Search for the cell housing the specified text and yield its (x, y) center coordinate. 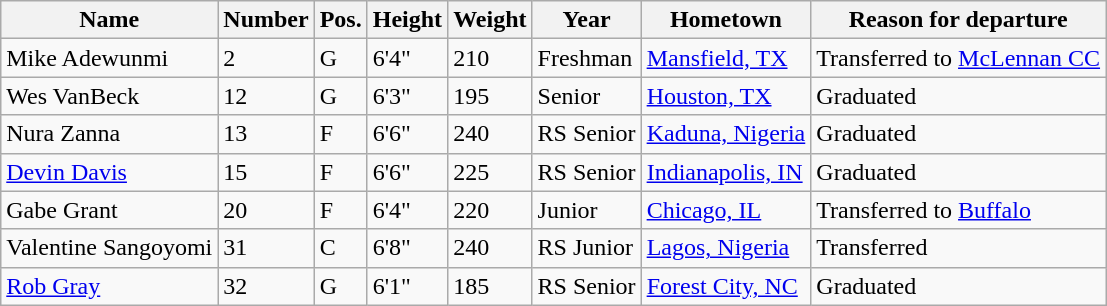
225 (490, 172)
185 (490, 286)
Nura Zanna (110, 134)
Forest City, NC (726, 286)
6'1" (407, 286)
20 (266, 210)
Mansfield, TX (726, 58)
Mike Adewunmi (110, 58)
195 (490, 96)
220 (490, 210)
15 (266, 172)
Senior (586, 96)
Devin Davis (110, 172)
Name (110, 20)
Pos. (340, 20)
Transferred (958, 248)
Rob Gray (110, 286)
6'8" (407, 248)
Transferred to McLennan CC (958, 58)
Year (586, 20)
6'3" (407, 96)
RS Junior (586, 248)
C (340, 248)
Height (407, 20)
Junior (586, 210)
Number (266, 20)
31 (266, 248)
32 (266, 286)
Kaduna, Nigeria (726, 134)
Freshman (586, 58)
Gabe Grant (110, 210)
Wes VanBeck (110, 96)
13 (266, 134)
Transferred to Buffalo (958, 210)
Indianapolis, IN (726, 172)
210 (490, 58)
Chicago, IL (726, 210)
Houston, TX (726, 96)
12 (266, 96)
Weight (490, 20)
Reason for departure (958, 20)
Lagos, Nigeria (726, 248)
Hometown (726, 20)
Valentine Sangoyomi (110, 248)
2 (266, 58)
